Extract the (x, y) coordinate from the center of the cell holding the provided text.  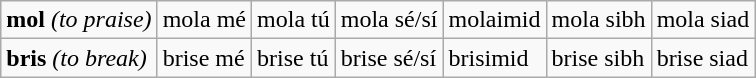
brise tú (294, 58)
mola tú (294, 20)
bris (to break) (79, 58)
mola siad (703, 20)
mola sé/sí (389, 20)
brise mé (204, 58)
molaimid (494, 20)
brise sé/sí (389, 58)
mol (to praise) (79, 20)
brise sibh (598, 58)
mola mé (204, 20)
brisimid (494, 58)
brise siad (703, 58)
mola sibh (598, 20)
